Return the [x, y] coordinate for the center point of the cell that contains the specified text.  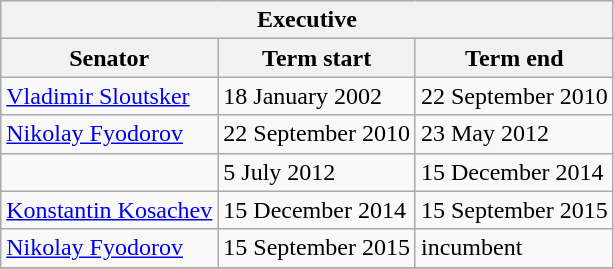
Term end [514, 58]
Vladimir Sloutsker [110, 96]
Konstantin Kosachev [110, 210]
Senator [110, 58]
18 January 2002 [317, 96]
Executive [307, 20]
Term start [317, 58]
23 May 2012 [514, 134]
5 July 2012 [317, 172]
incumbent [514, 248]
